From the cell containing the given text, extract its center point as [x, y] coordinate. 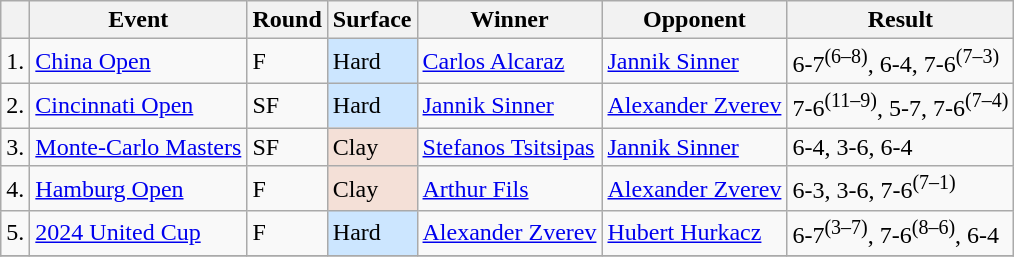
Monte-Carlo Masters [138, 147]
Result [900, 20]
4. [16, 188]
2. [16, 106]
Winner [510, 20]
Hubert Hurkacz [694, 234]
Event [138, 20]
6-4, 3-6, 6-4 [900, 147]
6-7(3–7), 7-6(8–6), 6-4 [900, 234]
6-7(6–8), 6-4, 7-6(7–3) [900, 62]
Opponent [694, 20]
Carlos Alcaraz [510, 62]
6-3, 3-6, 7-6(7–1) [900, 188]
Round [287, 20]
Stefanos Tsitsipas [510, 147]
5. [16, 234]
China Open [138, 62]
7-6(11–9), 5-7, 7-6(7–4) [900, 106]
Arthur Fils [510, 188]
3. [16, 147]
Hamburg Open [138, 188]
Surface [372, 20]
Cincinnati Open [138, 106]
2024 United Cup [138, 234]
1. [16, 62]
